Identify which cell holds the provided text, then report its [x, y] central coordinate. 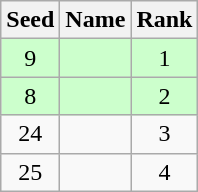
4 [164, 172]
2 [164, 96]
8 [30, 96]
Name [96, 20]
Seed [30, 20]
Rank [164, 20]
24 [30, 134]
1 [164, 58]
25 [30, 172]
3 [164, 134]
9 [30, 58]
